Pinpoint the cell where the given text exists, returning its (X, Y) midpoint coordinate. 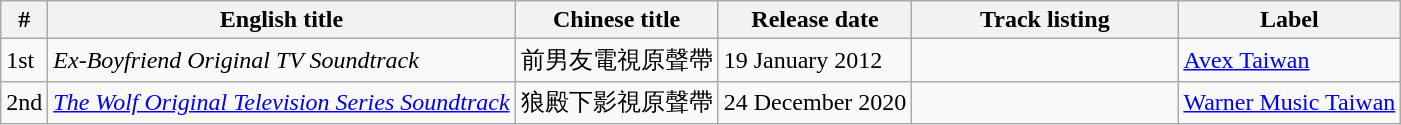
24 December 2020 (815, 102)
Warner Music Taiwan (1290, 102)
The Wolf Original Television Series Soundtrack (282, 102)
English title (282, 20)
Chinese title (616, 20)
# (24, 20)
19 January 2012 (815, 60)
2nd (24, 102)
Ex-Boyfriend Original TV Soundtrack (282, 60)
Avex Taiwan (1290, 60)
1st (24, 60)
Release date (815, 20)
Label (1290, 20)
Track listing (1045, 20)
狼殿下影視原聲帶 (616, 102)
前男友電視原聲帶 (616, 60)
